Extract the (X, Y) coordinate from the center of the cell holding the provided text.  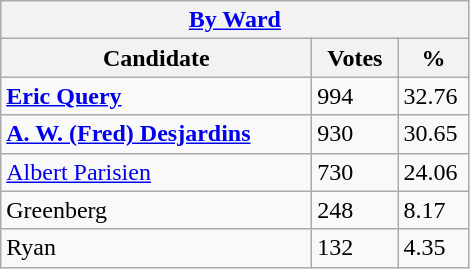
930 (355, 134)
Greenberg (156, 210)
8.17 (434, 210)
By Ward (235, 20)
730 (355, 172)
132 (355, 248)
24.06 (434, 172)
Candidate (156, 58)
4.35 (434, 248)
32.76 (434, 96)
248 (355, 210)
% (434, 58)
Eric Query (156, 96)
A. W. (Fred) Desjardins (156, 134)
Albert Parisien (156, 172)
30.65 (434, 134)
Ryan (156, 248)
994 (355, 96)
Votes (355, 58)
